Scan for the cell matching the given text and deliver its [x, y] coordinate at center. 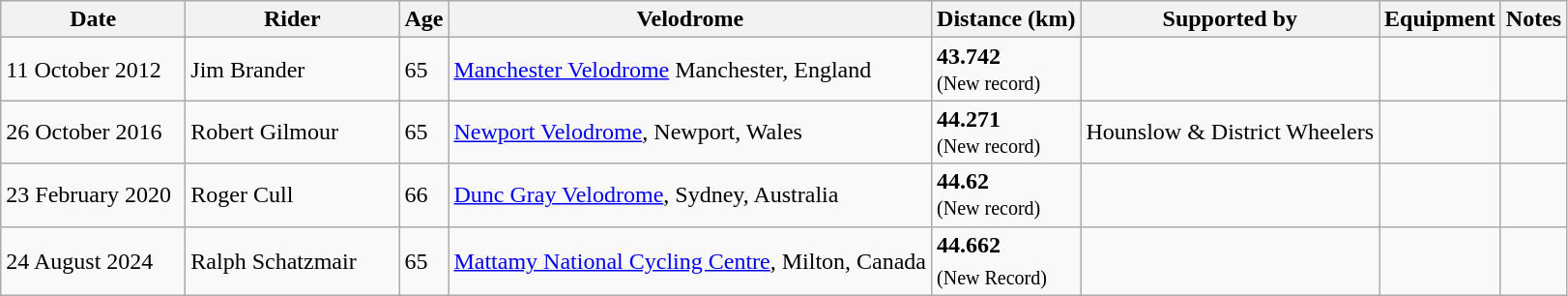
43.742(New record) [1006, 70]
44.271(New record) [1006, 132]
24 August 2024 [93, 261]
Ralph Schatzmair [292, 261]
Dunc Gray Velodrome, Sydney, Australia [690, 195]
Notes [1533, 19]
26 October 2016 [93, 132]
Age [423, 19]
23 February 2020 [93, 195]
Mattamy National Cycling Centre, Milton, Canada [690, 261]
11 October 2012 [93, 70]
Hounslow & District Wheelers [1230, 132]
Roger Cull [292, 195]
Date [93, 19]
66 [423, 195]
Manchester Velodrome Manchester, England [690, 70]
Supported by [1230, 19]
Velodrome [690, 19]
44.662(New Record) [1006, 261]
Rider [292, 19]
Jim Brander [292, 70]
Distance (km) [1006, 19]
44.62(New record) [1006, 195]
Equipment [1440, 19]
Robert Gilmour [292, 132]
Newport Velodrome, Newport, Wales [690, 132]
